Locate the cell with the specified text and output its [x, y] center coordinate. 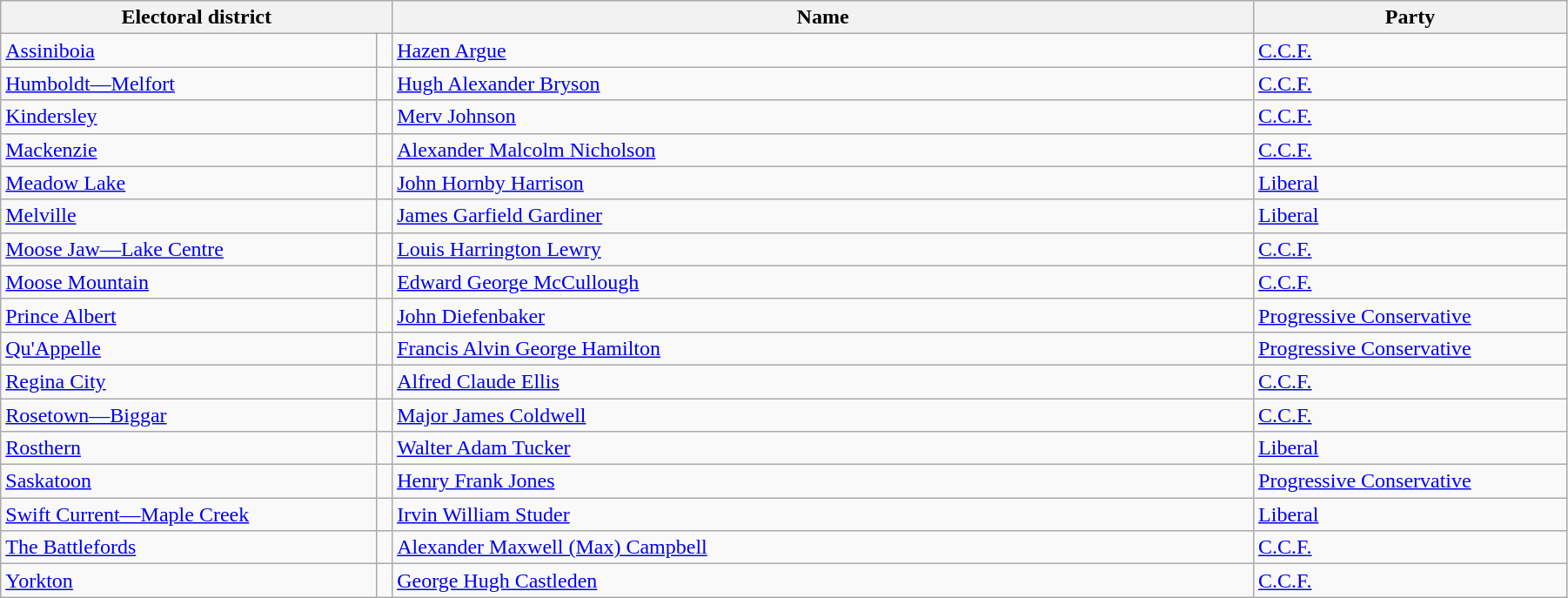
Prince Albert [189, 315]
Edward George McCullough [823, 282]
John Hornby Harrison [823, 183]
Hazen Argue [823, 50]
Melville [189, 216]
Hugh Alexander Bryson [823, 84]
Party [1411, 17]
Rosthern [189, 448]
James Garfield Gardiner [823, 216]
Alexander Maxwell (Max) Campbell [823, 548]
The Battlefords [189, 548]
George Hugh Castleden [823, 581]
Rosetown—Biggar [189, 415]
Louis Harrington Lewry [823, 249]
Moose Jaw—Lake Centre [189, 249]
Assiniboia [189, 50]
Moose Mountain [189, 282]
Humboldt—Melfort [189, 84]
Kindersley [189, 117]
Swift Current—Maple Creek [189, 514]
Henry Frank Jones [823, 481]
Meadow Lake [189, 183]
Qu'Appelle [189, 348]
Alfred Claude Ellis [823, 381]
Electoral district [197, 17]
Irvin William Studer [823, 514]
Regina City [189, 381]
Alexander Malcolm Nicholson [823, 150]
Walter Adam Tucker [823, 448]
John Diefenbaker [823, 315]
Yorkton [189, 581]
Mackenzie [189, 150]
Merv Johnson [823, 117]
Francis Alvin George Hamilton [823, 348]
Major James Coldwell [823, 415]
Saskatoon [189, 481]
Name [823, 17]
